From the cell containing the given text, extract its center point as [x, y] coordinate. 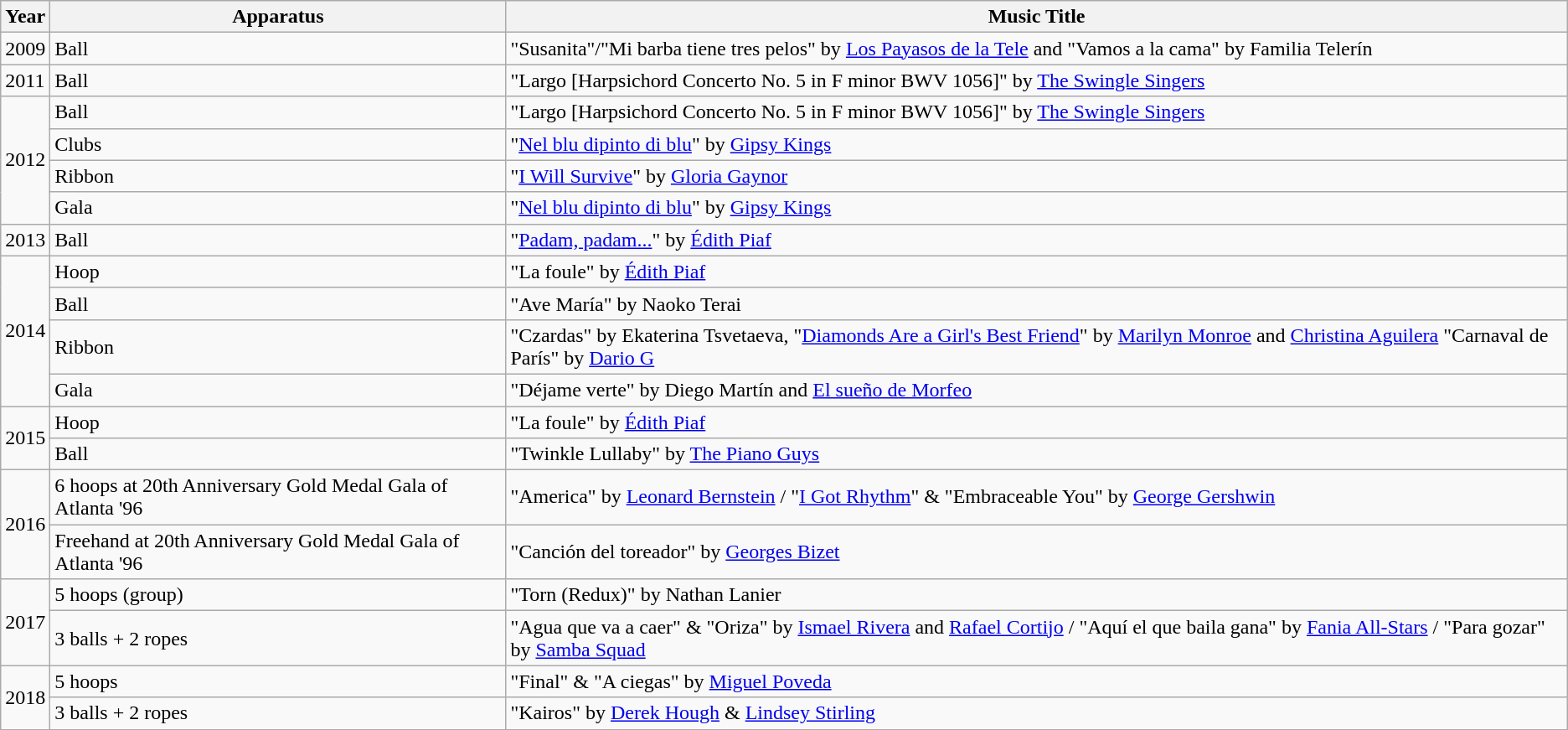
2018 [25, 697]
"Agua que va a caer" & "Oriza" by Ismael Rivera and Rafael Cortijo / "Aquí el que baila gana" by Fania All-Stars / "Para gozar" by Samba Squad [1037, 639]
"Final" & "A ciegas" by Miguel Poveda [1037, 681]
"Padam, padam..." by Édith Piaf [1037, 240]
"I Will Survive" by Gloria Gaynor [1037, 176]
"America" by Leonard Bernstein / "I Got Rhythm" & "Embraceable You" by George Gershwin [1037, 498]
Year [25, 17]
Clubs [278, 144]
"Canción del toreador" by Georges Bizet [1037, 551]
"Torn (Redux)" by Nathan Lanier [1037, 595]
Music Title [1037, 17]
2015 [25, 437]
2009 [25, 49]
"Czardas" by Ekaterina Tsvetaeva, "Diamonds Are a Girl's Best Friend" by Marilyn Monroe and Christina Aguilera "Carnaval de París" by Dario G [1037, 347]
"Twinkle Lullaby" by The Piano Guys [1037, 454]
"Susanita"/"Mi barba tiene tres pelos" by Los Payasos de la Tele and "Vamos a la cama" by Familia Telerín [1037, 49]
2013 [25, 240]
"Ave María" by Naoko Terai [1037, 303]
"Kairos" by Derek Hough & Lindsey Stirling [1037, 713]
"Déjame verte" by Diego Martín and El sueño de Morfeo [1037, 390]
Freehand at 20th Anniversary Gold Medal Gala of Atlanta '96 [278, 551]
2016 [25, 525]
5 hoops (group) [278, 595]
2014 [25, 330]
5 hoops [278, 681]
2017 [25, 622]
Apparatus [278, 17]
2011 [25, 80]
2012 [25, 160]
6 hoops at 20th Anniversary Gold Medal Gala of Atlanta '96 [278, 498]
